Search for the cell housing the specified text and yield its [x, y] center coordinate. 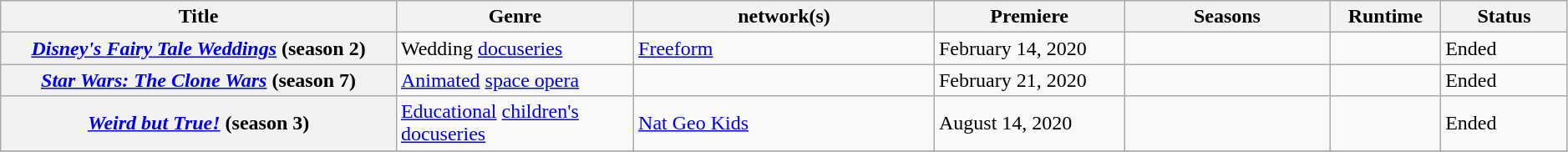
Animated space opera [515, 80]
Status [1505, 17]
February 14, 2020 [1029, 48]
Title [199, 17]
Premiere [1029, 17]
Educational children's docuseries [515, 124]
network(s) [784, 17]
Seasons [1227, 17]
Runtime [1385, 17]
Star Wars: The Clone Wars (season 7) [199, 80]
August 14, 2020 [1029, 124]
Disney's Fairy Tale Weddings (season 2) [199, 48]
Genre [515, 17]
Wedding docuseries [515, 48]
Freeform [784, 48]
Weird but True! (season 3) [199, 124]
Nat Geo Kids [784, 124]
February 21, 2020 [1029, 80]
